Pinpoint the cell where the given text exists, returning its (X, Y) midpoint coordinate. 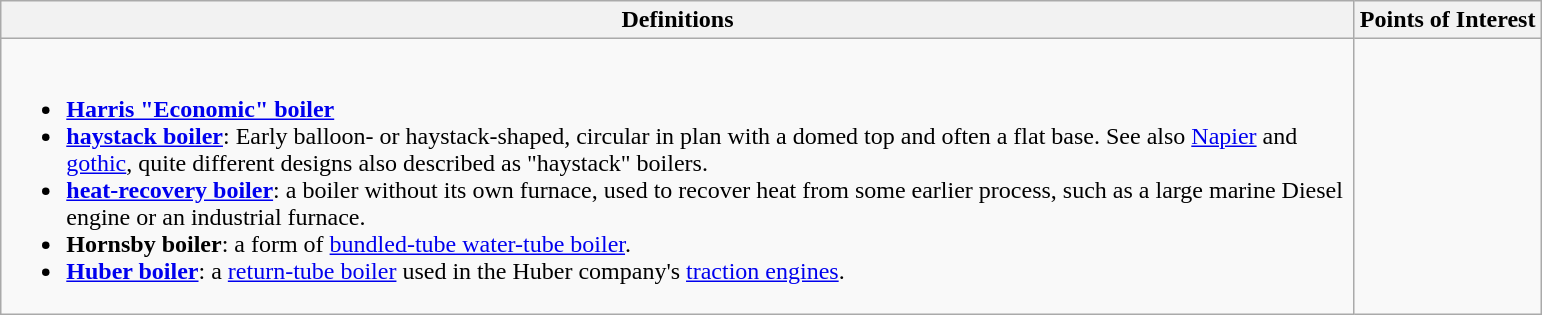
Points of Interest (1448, 20)
Definitions (678, 20)
